Return the (x, y) coordinate for the center point of the cell that contains the specified text.  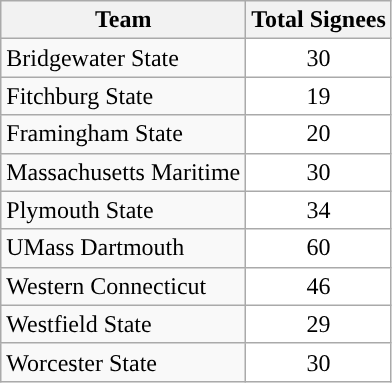
Total Signees (319, 20)
UMass Dartmouth (124, 248)
Worcester State (124, 362)
29 (319, 324)
Massachusetts Maritime (124, 172)
20 (319, 134)
60 (319, 248)
46 (319, 286)
Fitchburg State (124, 96)
Bridgewater State (124, 58)
19 (319, 96)
Plymouth State (124, 210)
Framingham State (124, 134)
Team (124, 20)
Western Connecticut (124, 286)
34 (319, 210)
Westfield State (124, 324)
